Return the [X, Y] coordinate for the center point of the cell that contains the specified text.  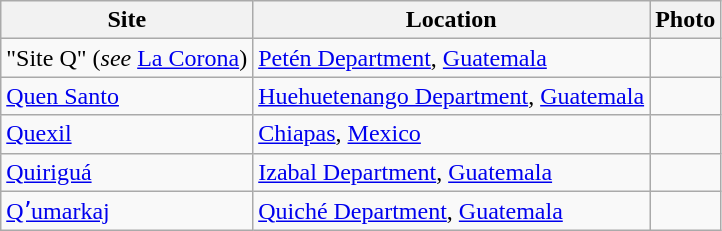
Chiapas, Mexico [452, 134]
"Site Q" (see La Corona) [127, 58]
Site [127, 20]
Izabal Department, Guatemala [452, 172]
Photo [686, 20]
Quen Santo [127, 96]
Qʼumarkaj [127, 211]
Quiriguá [127, 172]
Quiché Department, Guatemala [452, 211]
Quexil [127, 134]
Petén Department, Guatemala [452, 58]
Huehuetenango Department, Guatemala [452, 96]
Location [452, 20]
